Output the (x, y) coordinate of the center of the cell containing the given text.  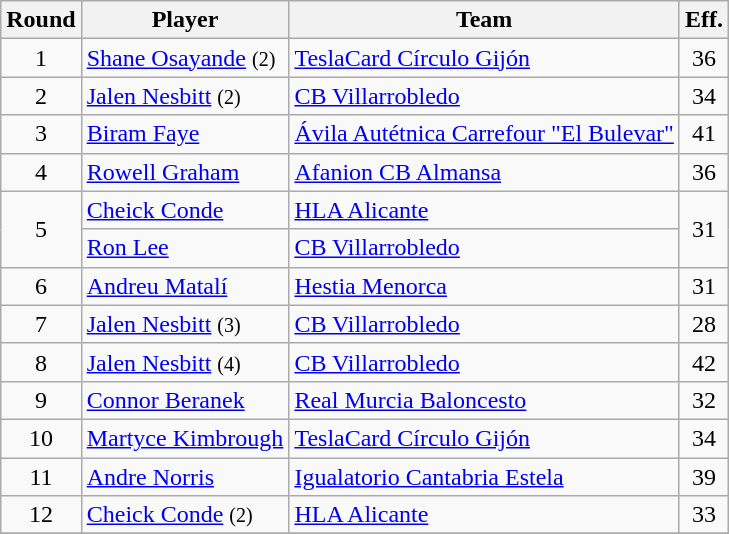
Connor Beranek (185, 400)
Eff. (704, 20)
5 (41, 229)
2 (41, 96)
3 (41, 134)
10 (41, 438)
6 (41, 286)
41 (704, 134)
32 (704, 400)
Cheick Conde (2) (185, 515)
Shane Osayande (2) (185, 58)
Martyce Kimbrough (185, 438)
9 (41, 400)
Jalen Nesbitt (4) (185, 362)
Hestia Menorca (484, 286)
4 (41, 172)
28 (704, 324)
Team (484, 20)
7 (41, 324)
11 (41, 477)
42 (704, 362)
Cheick Conde (185, 210)
Player (185, 20)
1 (41, 58)
Round (41, 20)
Jalen Nesbitt (2) (185, 96)
Igualatorio Cantabria Estela (484, 477)
Afanion CB Almansa (484, 172)
12 (41, 515)
Andreu Matalí (185, 286)
8 (41, 362)
Rowell Graham (185, 172)
Real Murcia Baloncesto (484, 400)
33 (704, 515)
Andre Norris (185, 477)
Biram Faye (185, 134)
Ron Lee (185, 248)
39 (704, 477)
Jalen Nesbitt (3) (185, 324)
Ávila Autétnica Carrefour "El Bulevar" (484, 134)
